Search for the cell housing the specified text and yield its [x, y] center coordinate. 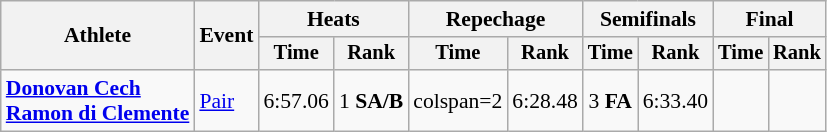
6:57.06 [296, 100]
3 FA [610, 100]
6:28.48 [544, 100]
6:33.40 [676, 100]
1 SA/B [371, 100]
Final [769, 19]
Semifinals [648, 19]
Pair [226, 100]
Athlete [98, 36]
Heats [333, 19]
Donovan CechRamon di Clemente [98, 100]
Repechage [496, 19]
Event [226, 36]
colspan=2 [458, 100]
